Extract the (x, y) coordinate from the center of the cell holding the provided text.  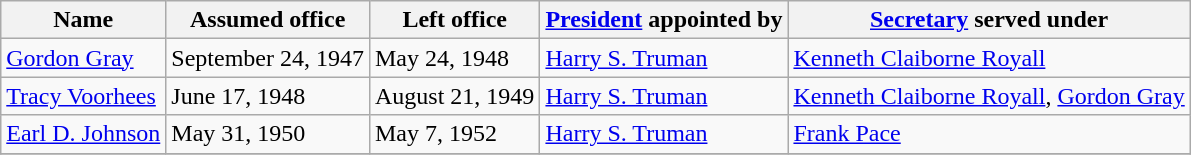
Assumed office (268, 20)
May 7, 1952 (454, 134)
Secretary served under (989, 20)
May 31, 1950 (268, 134)
Kenneth Claiborne Royall (989, 58)
President appointed by (664, 20)
August 21, 1949 (454, 96)
Left office (454, 20)
Earl D. Johnson (84, 134)
Gordon Gray (84, 58)
June 17, 1948 (268, 96)
Name (84, 20)
May 24, 1948 (454, 58)
Frank Pace (989, 134)
September 24, 1947 (268, 58)
Tracy Voorhees (84, 96)
Kenneth Claiborne Royall, Gordon Gray (989, 96)
